Pinpoint the cell where the given text exists, returning its [x, y] midpoint coordinate. 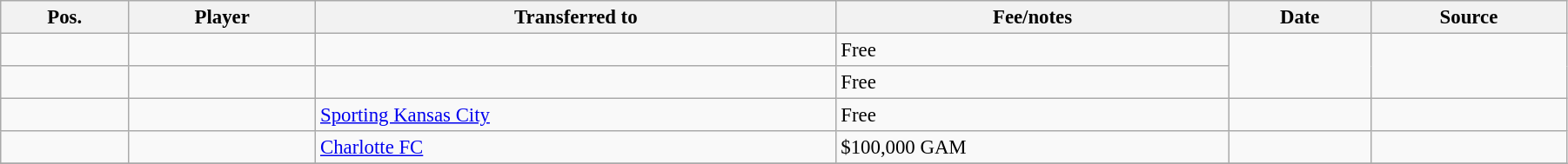
Charlotte FC [576, 148]
Transferred to [576, 17]
Sporting Kansas City [576, 115]
Source [1469, 17]
Player [223, 17]
Date [1300, 17]
Pos. [64, 17]
Fee/notes [1032, 17]
$100,000 GAM [1032, 148]
